Scan for the cell matching the given text and deliver its [X, Y] coordinate at center. 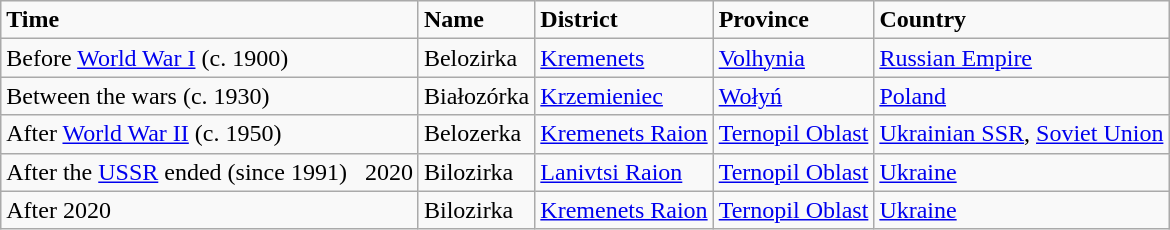
Country [1022, 20]
Before World War I (c. 1900) [210, 58]
Between the wars (c. 1930) [210, 96]
Russian Empire [1022, 58]
Kremenets [624, 58]
Ukrainian SSR, Soviet Union [1022, 134]
Belozirka [476, 58]
Belozerka [476, 134]
After 2020 [210, 210]
Białozórka [476, 96]
District [624, 20]
Lanivtsi Raion [624, 172]
Province [794, 20]
Name [476, 20]
Krzemieniec [624, 96]
Poland [1022, 96]
Wołyń [794, 96]
After the USSR ended (since 1991) 2020 [210, 172]
Time [210, 20]
Volhynia [794, 58]
After World War II (c. 1950) [210, 134]
